Identify which cell holds the provided text, then report its [x, y] central coordinate. 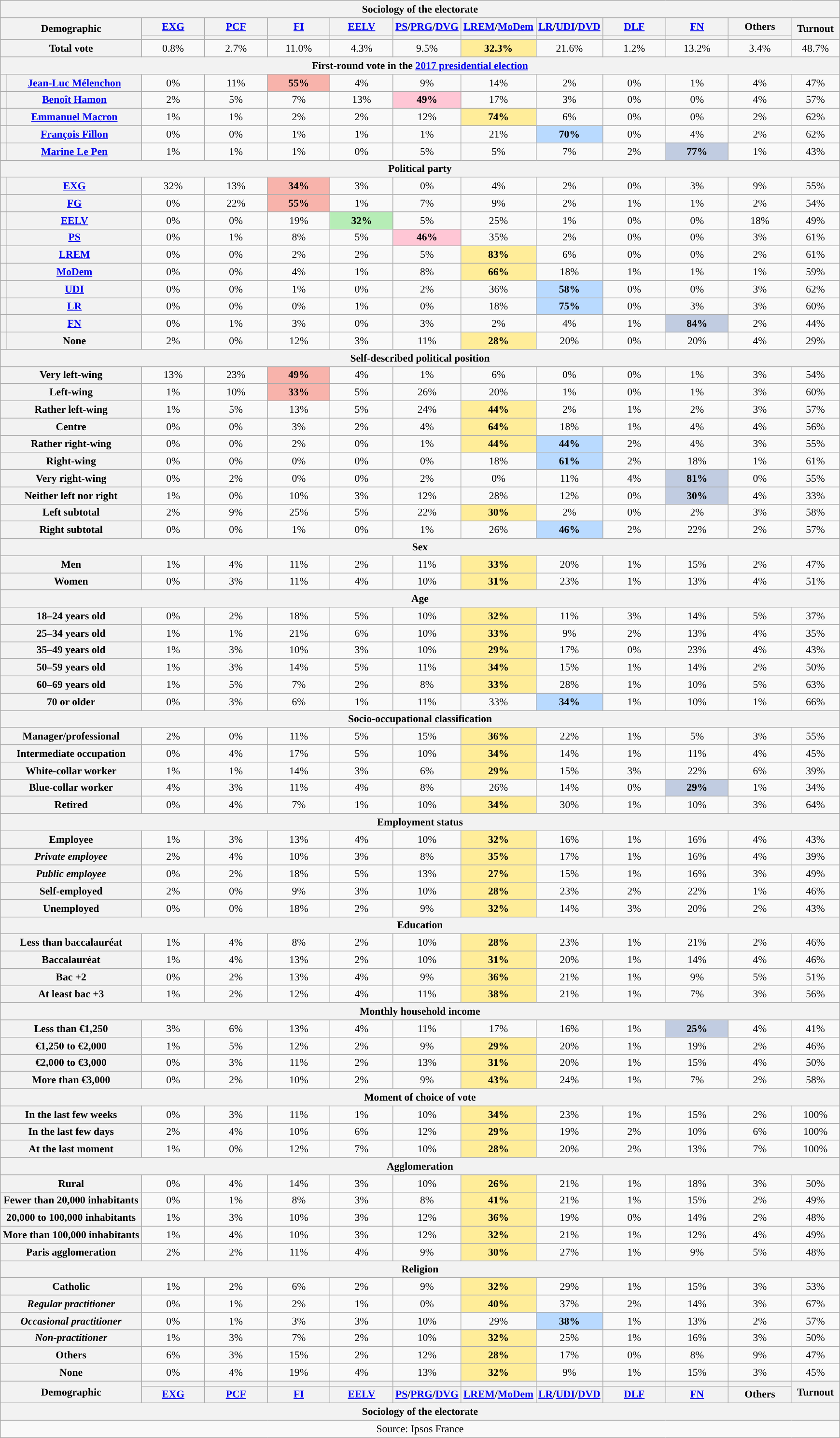
63% [815, 685]
Benoît Hamon [74, 100]
Agglomeration [420, 1166]
59% [815, 272]
70 or older [71, 702]
Age [420, 599]
PS [74, 237]
Right subtotal [71, 530]
4.3% [362, 49]
Public employee [71, 874]
Non-practitioner [71, 1338]
18–24 years old [71, 616]
40% [498, 1304]
FG [74, 203]
25–34 years old [71, 633]
50–59 years old [71, 668]
Left-wing [71, 392]
60–69 years old [71, 685]
Fewer than 20,000 inhabitants [71, 1201]
Employee [71, 839]
Total vote [71, 49]
Education [420, 925]
Manager/professional [71, 737]
Catholic [71, 1287]
11.0% [299, 49]
77% [697, 152]
Regular practitioner [71, 1304]
Political party [420, 169]
Jean-Luc Mélenchon [74, 83]
At least bac +3 [71, 994]
€2,000 to €3,000 [71, 1063]
Women [71, 582]
Emmanuel Macron [74, 117]
Sex [420, 547]
Employment status [420, 823]
Less than €1,250 [71, 1029]
Self-described political position [420, 358]
Very right-wing [71, 478]
Retired [71, 805]
Occasional practitioner [71, 1321]
François Fillon [74, 135]
13.2% [697, 49]
Socio-occupational classification [420, 719]
53% [815, 1287]
Unemployed [71, 908]
20,000 to 100,000 inhabitants [71, 1218]
More than €3,000 [71, 1080]
Moment of choice of vote [420, 1098]
More than 100,000 inhabitants [71, 1235]
Neither left nor right [71, 496]
74% [498, 117]
Intermediate occupation [71, 754]
Self-employed [71, 891]
Right-wing [71, 461]
83% [498, 255]
Very left-wing [71, 375]
70% [569, 135]
UDI [74, 289]
Private employee [71, 857]
White-collar worker [71, 771]
Source: Ipsos France [420, 1429]
Men [71, 564]
Bac +2 [71, 977]
Religion [420, 1270]
LREM [74, 255]
32.3% [498, 49]
3.4% [760, 49]
In the last few days [71, 1132]
9.5% [427, 49]
LR [74, 307]
Blue-collar worker [71, 788]
Baccalauréat [71, 960]
84% [697, 324]
At the last moment [71, 1149]
48.7% [815, 49]
81% [697, 478]
Paris agglomeration [71, 1252]
Rural [71, 1184]
0.8% [173, 49]
2.7% [236, 49]
MoDem [74, 272]
Centre [71, 427]
1.2% [634, 49]
Less than baccalauréat [71, 943]
€1,250 to €2,000 [71, 1046]
Monthly household income [420, 1012]
67% [815, 1304]
Marine Le Pen [74, 152]
First-round vote in the 2017 presidential election [420, 66]
75% [569, 307]
35–49 years old [71, 650]
Rather left-wing [71, 410]
21.6% [569, 49]
Rather right-wing [71, 444]
Left subtotal [71, 513]
In the last few weeks [71, 1115]
